Provide the [x, y] coordinate of the cell's center where the given text is located.  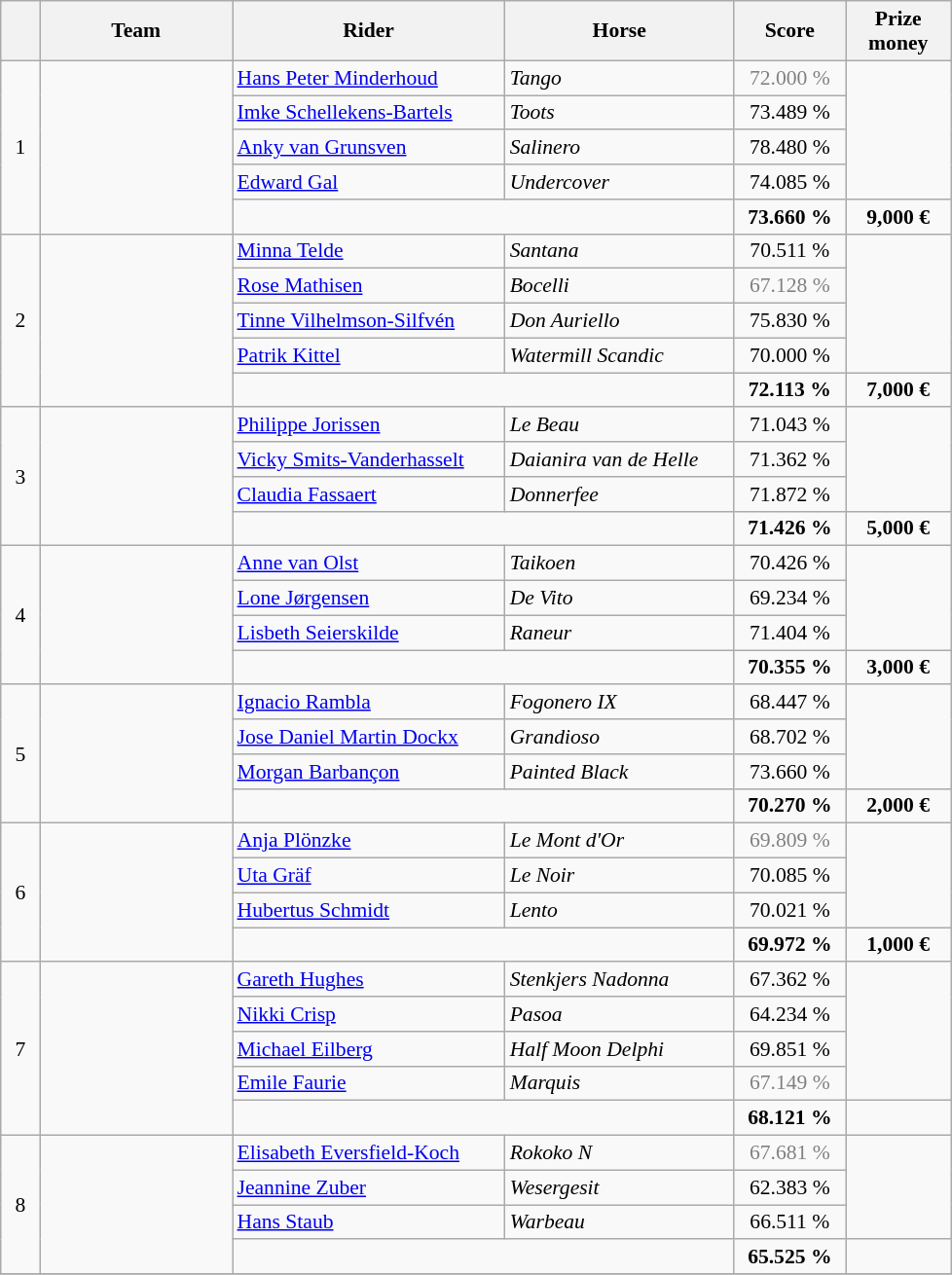
2,000 € [898, 806]
70.426 % [790, 564]
67.362 % [790, 980]
70.085 % [790, 876]
Hans Staub [368, 1222]
68.447 % [790, 703]
5 [20, 754]
3,000 € [898, 668]
Raneur [619, 633]
Lisbeth Seierskilde [368, 633]
67.149 % [790, 1083]
70.000 % [790, 355]
Jose Daniel Martin Dockx [368, 737]
Anky van Grunsven [368, 148]
Hubertus Schmidt [368, 910]
72.113 % [790, 390]
Daianira van de Helle [619, 459]
Michael Eilberg [368, 1049]
4 [20, 615]
Morgan Barbançon [368, 772]
71.362 % [790, 459]
7,000 € [898, 390]
Anja Plönzke [368, 841]
Ignacio Rambla [368, 703]
Gareth Hughes [368, 980]
Toots [619, 113]
Elisabeth Eversfield-Koch [368, 1153]
Fogonero IX [619, 703]
Stenkjers Nadonna [619, 980]
Rokoko N [619, 1153]
62.383 % [790, 1187]
Salinero [619, 148]
9,000 € [898, 217]
Minna Telde [368, 251]
Patrik Kittel [368, 355]
Tinne Vilhelmson-Silfvén [368, 321]
Half Moon Delphi [619, 1049]
Undercover [619, 182]
Score [790, 31]
69.234 % [790, 599]
66.511 % [790, 1222]
78.480 % [790, 148]
Horse [619, 31]
Pasoa [619, 1014]
70.021 % [790, 910]
71.404 % [790, 633]
70.355 % [790, 668]
65.525 % [790, 1257]
Jeannine Zuber [368, 1187]
70.270 % [790, 806]
Bocelli [619, 286]
Wesergesit [619, 1187]
69.809 % [790, 841]
8 [20, 1205]
6 [20, 892]
Painted Black [619, 772]
5,000 € [898, 528]
72.000 % [790, 78]
Le Noir [619, 876]
Vicky Smits-Vanderhasselt [368, 459]
Grandioso [619, 737]
Don Auriello [619, 321]
Rider [368, 31]
69.851 % [790, 1049]
71.872 % [790, 494]
Prizemoney [898, 31]
69.972 % [790, 945]
Lento [619, 910]
Team [136, 31]
Anne van Olst [368, 564]
Imke Schellekens-Bartels [368, 113]
Marquis [619, 1083]
Taikoen [619, 564]
64.234 % [790, 1014]
Le Mont d'Or [619, 841]
Le Beau [619, 425]
68.121 % [790, 1118]
3 [20, 477]
75.830 % [790, 321]
De Vito [619, 599]
2 [20, 320]
Watermill Scandic [619, 355]
Philippe Jorissen [368, 425]
Rose Mathisen [368, 286]
Donnerfee [619, 494]
Santana [619, 251]
71.426 % [790, 528]
Claudia Fassaert [368, 494]
Tango [619, 78]
Nikki Crisp [368, 1014]
67.681 % [790, 1153]
71.043 % [790, 425]
7 [20, 1049]
Uta Gräf [368, 876]
Edward Gal [368, 182]
Lone Jørgensen [368, 599]
68.702 % [790, 737]
73.489 % [790, 113]
74.085 % [790, 182]
1,000 € [898, 945]
Emile Faurie [368, 1083]
1 [20, 147]
Warbeau [619, 1222]
67.128 % [790, 286]
Hans Peter Minderhoud [368, 78]
70.511 % [790, 251]
